Capture the cell that displays the provided text and extract its (x, y) central coordinate. 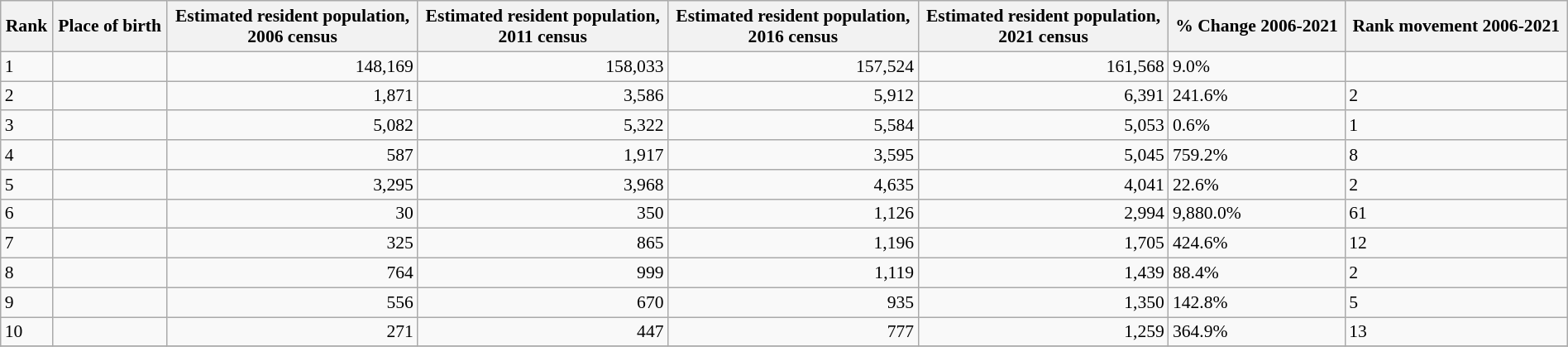
88.4% (1257, 273)
350 (543, 214)
3,295 (293, 185)
670 (543, 302)
1,126 (794, 214)
241.6% (1257, 96)
999 (543, 273)
10 (26, 332)
587 (293, 155)
3 (26, 126)
0.6% (1257, 126)
424.6% (1257, 243)
158,033 (543, 66)
5,082 (293, 126)
22.6% (1257, 185)
4,635 (794, 185)
6,391 (1044, 96)
364.9% (1257, 332)
5,584 (794, 126)
Estimated resident population, 2006 census (293, 27)
3,968 (543, 185)
5,045 (1044, 155)
4 (26, 155)
1,196 (794, 243)
161,568 (1044, 66)
935 (794, 302)
556 (293, 302)
9 (26, 302)
4,041 (1044, 185)
30 (293, 214)
1,350 (1044, 302)
271 (293, 332)
1,871 (293, 96)
2,994 (1044, 214)
7 (26, 243)
Estimated resident population, 2016 census (794, 27)
3,595 (794, 155)
Rank (26, 27)
764 (293, 273)
13 (1456, 332)
447 (543, 332)
1,439 (1044, 273)
142.8% (1257, 302)
1,259 (1044, 332)
1,119 (794, 273)
1,917 (543, 155)
777 (794, 332)
759.2% (1257, 155)
5,322 (543, 126)
325 (293, 243)
865 (543, 243)
157,524 (794, 66)
Place of birth (109, 27)
5,912 (794, 96)
6 (26, 214)
% Change 2006-2021 (1257, 27)
61 (1456, 214)
9.0% (1257, 66)
Estimated resident population, 2011 census (543, 27)
5,053 (1044, 126)
Rank movement 2006-2021 (1456, 27)
Estimated resident population, 2021 census (1044, 27)
3,586 (543, 96)
1,705 (1044, 243)
12 (1456, 243)
9,880.0% (1257, 214)
148,169 (293, 66)
